Detect which cell encompasses the target text, then output its [X, Y] center coordinate. 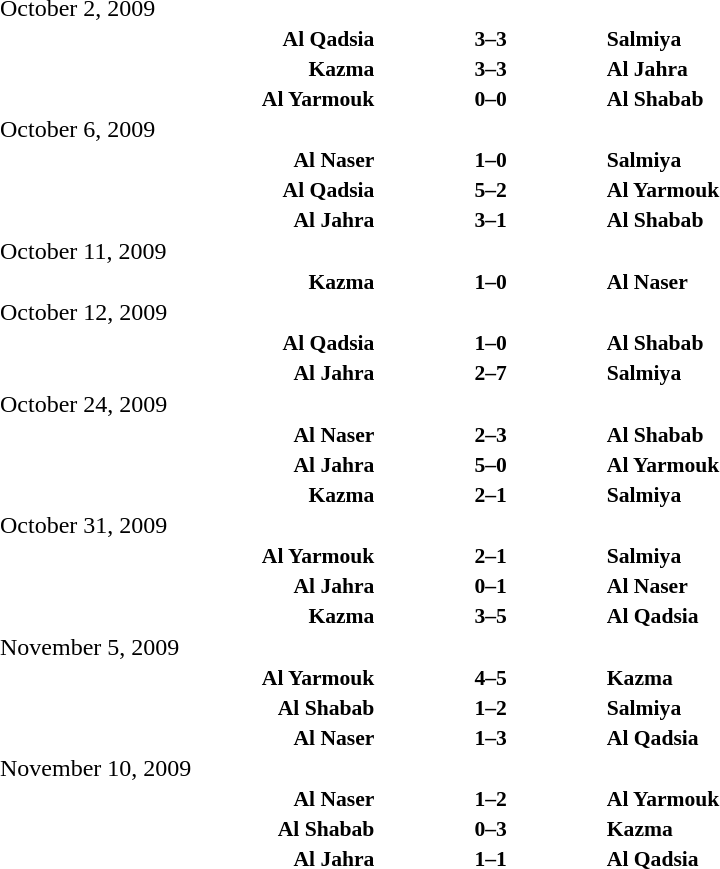
5–2 [490, 190]
1–3 [490, 738]
0–0 [490, 98]
0–3 [490, 829]
2–7 [490, 373]
5–0 [490, 464]
2–3 [490, 434]
3–5 [490, 616]
0–1 [490, 586]
4–5 [490, 678]
3–1 [490, 220]
